For the text-containing cell, return its midpoint in [x, y] coordinate format. 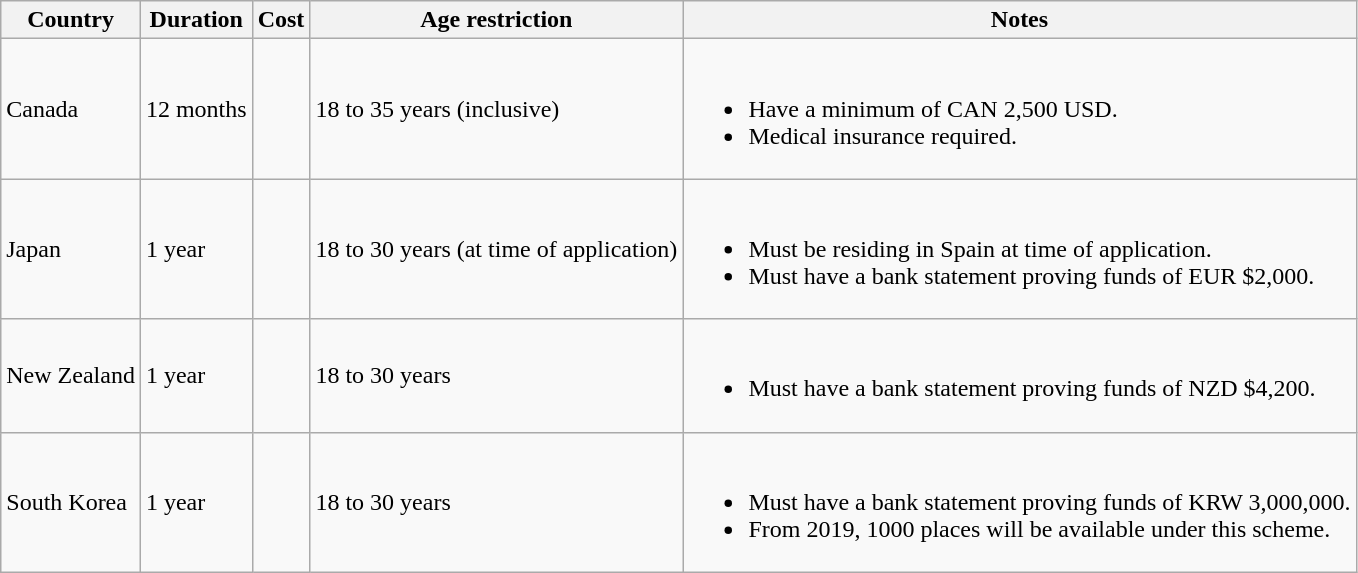
18 to 30 years (at time of application) [496, 249]
Age restriction [496, 20]
Must have a bank statement proving funds of KRW 3,000,000.From 2019, 1000 places will be available under this scheme. [1020, 502]
12 months [196, 109]
Japan [71, 249]
Duration [196, 20]
Must be residing in Spain at time of application.Must have a bank statement proving funds of EUR $2,000. [1020, 249]
Must have a bank statement proving funds of NZD $4,200. [1020, 376]
Notes [1020, 20]
Canada [71, 109]
Cost [281, 20]
Have a minimum of CAN 2,500 USD.Medical insurance required. [1020, 109]
New Zealand [71, 376]
South Korea [71, 502]
Country [71, 20]
18 to 35 years (inclusive) [496, 109]
